Capture the cell that displays the provided text and extract its [X, Y] central coordinate. 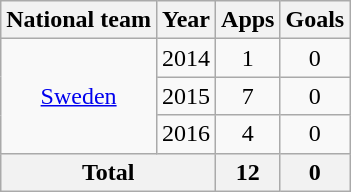
4 [248, 134]
Goals [315, 20]
1 [248, 58]
7 [248, 96]
2016 [186, 134]
12 [248, 172]
Year [186, 20]
Sweden [79, 96]
National team [79, 20]
2015 [186, 96]
2014 [186, 58]
Apps [248, 20]
Total [108, 172]
